Determine the [x, y] coordinate at the center of the cell enclosing the given text.  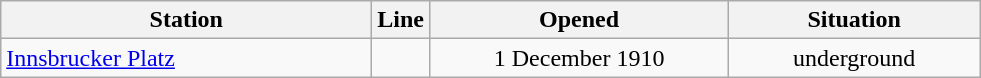
1 December 1910 [580, 58]
Station [186, 20]
Opened [580, 20]
Situation [854, 20]
underground [854, 58]
Line [401, 20]
Innsbrucker Platz [186, 58]
